Capture the cell that displays the provided text and extract its [x, y] central coordinate. 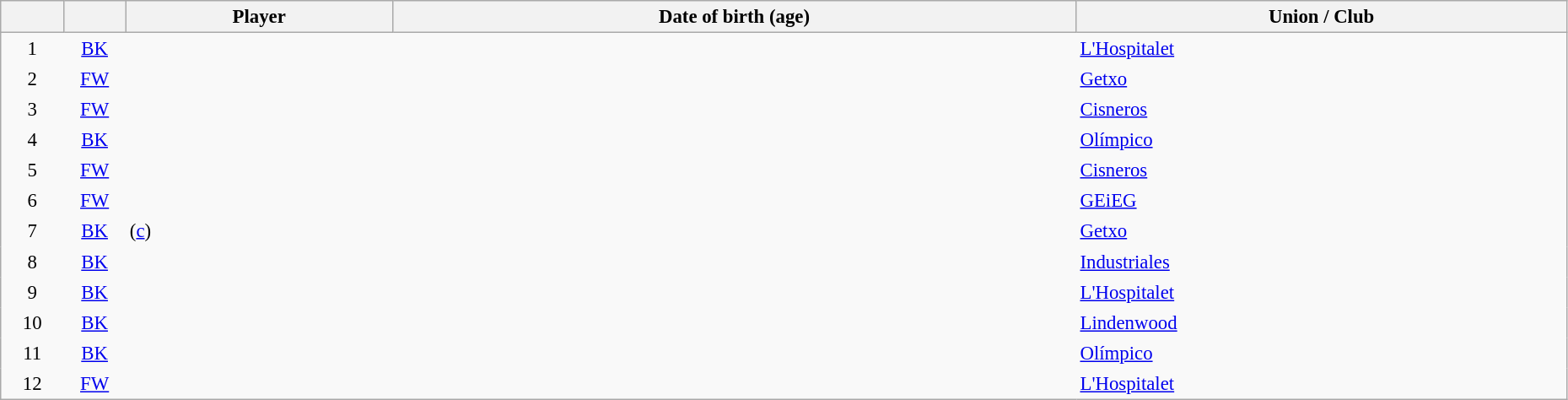
4 [32, 140]
Player [259, 17]
Union / Club [1321, 17]
11 [32, 353]
9 [32, 292]
GEiEG [1321, 201]
12 [32, 383]
1 [32, 49]
Lindenwood [1321, 322]
10 [32, 322]
5 [32, 170]
3 [32, 109]
(c) [259, 231]
Industriales [1321, 262]
7 [32, 231]
6 [32, 201]
2 [32, 78]
8 [32, 262]
Date of birth (age) [734, 17]
